Capture the cell that displays the provided text and extract its (x, y) central coordinate. 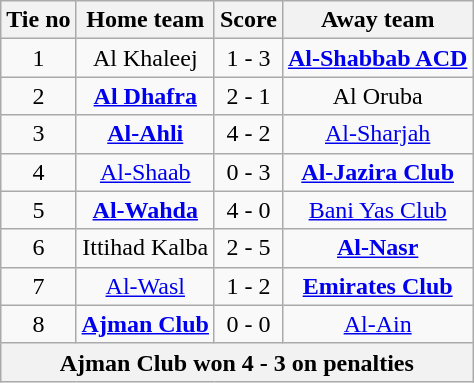
2 - 1 (248, 96)
Al Khaleej (145, 58)
Emirates Club (377, 286)
Al-Jazira Club (377, 172)
Al-Wasl (145, 286)
8 (38, 324)
Al-Nasr (377, 248)
Al Oruba (377, 96)
Ajman Club won 4 - 3 on penalties (237, 362)
Score (248, 20)
Al-Ain (377, 324)
2 (38, 96)
Bani Yas Club (377, 210)
2 - 5 (248, 248)
Al Dhafra (145, 96)
Ajman Club (145, 324)
7 (38, 286)
1 (38, 58)
Tie no (38, 20)
Al-Ahli (145, 134)
Al-Sharjah (377, 134)
0 - 0 (248, 324)
6 (38, 248)
Al-Shaab (145, 172)
Al-Shabbab ACD (377, 58)
1 - 2 (248, 286)
4 - 2 (248, 134)
5 (38, 210)
Away team (377, 20)
Al-Wahda (145, 210)
3 (38, 134)
4 (38, 172)
1 - 3 (248, 58)
Home team (145, 20)
Ittihad Kalba (145, 248)
4 - 0 (248, 210)
0 - 3 (248, 172)
